Detect which cell encompasses the target text, then output its [X, Y] center coordinate. 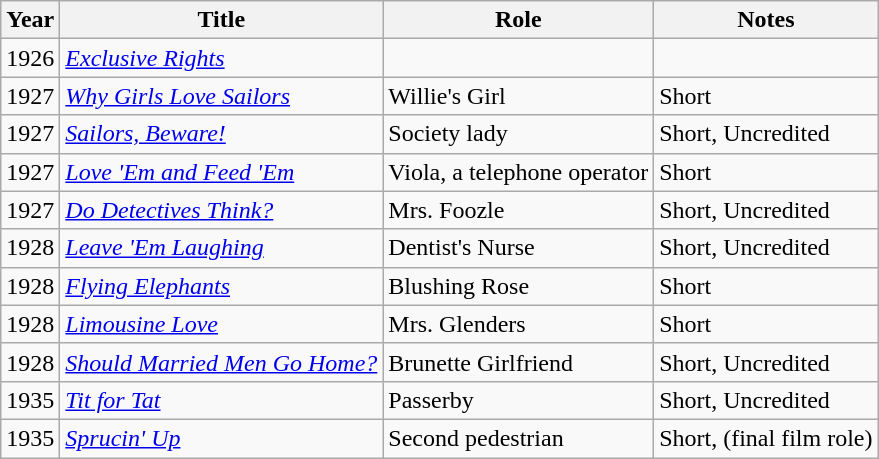
Willie's Girl [518, 96]
Exclusive Rights [222, 58]
Love 'Em and Feed 'Em [222, 172]
Role [518, 20]
Limousine Love [222, 324]
Tit for Tat [222, 400]
Society lady [518, 134]
Short, (final film role) [766, 438]
Mrs. Glenders [518, 324]
Sprucin' Up [222, 438]
Blushing Rose [518, 286]
Leave 'Em Laughing [222, 248]
Second pedestrian [518, 438]
Dentist's Nurse [518, 248]
Title [222, 20]
Mrs. Foozle [518, 210]
1926 [30, 58]
Passerby [518, 400]
Viola, a telephone operator [518, 172]
Do Detectives Think? [222, 210]
Why Girls Love Sailors [222, 96]
Flying Elephants [222, 286]
Notes [766, 20]
Should Married Men Go Home? [222, 362]
Brunette Girlfriend [518, 362]
Year [30, 20]
Sailors, Beware! [222, 134]
